Capture the cell that displays the provided text and extract its (X, Y) central coordinate. 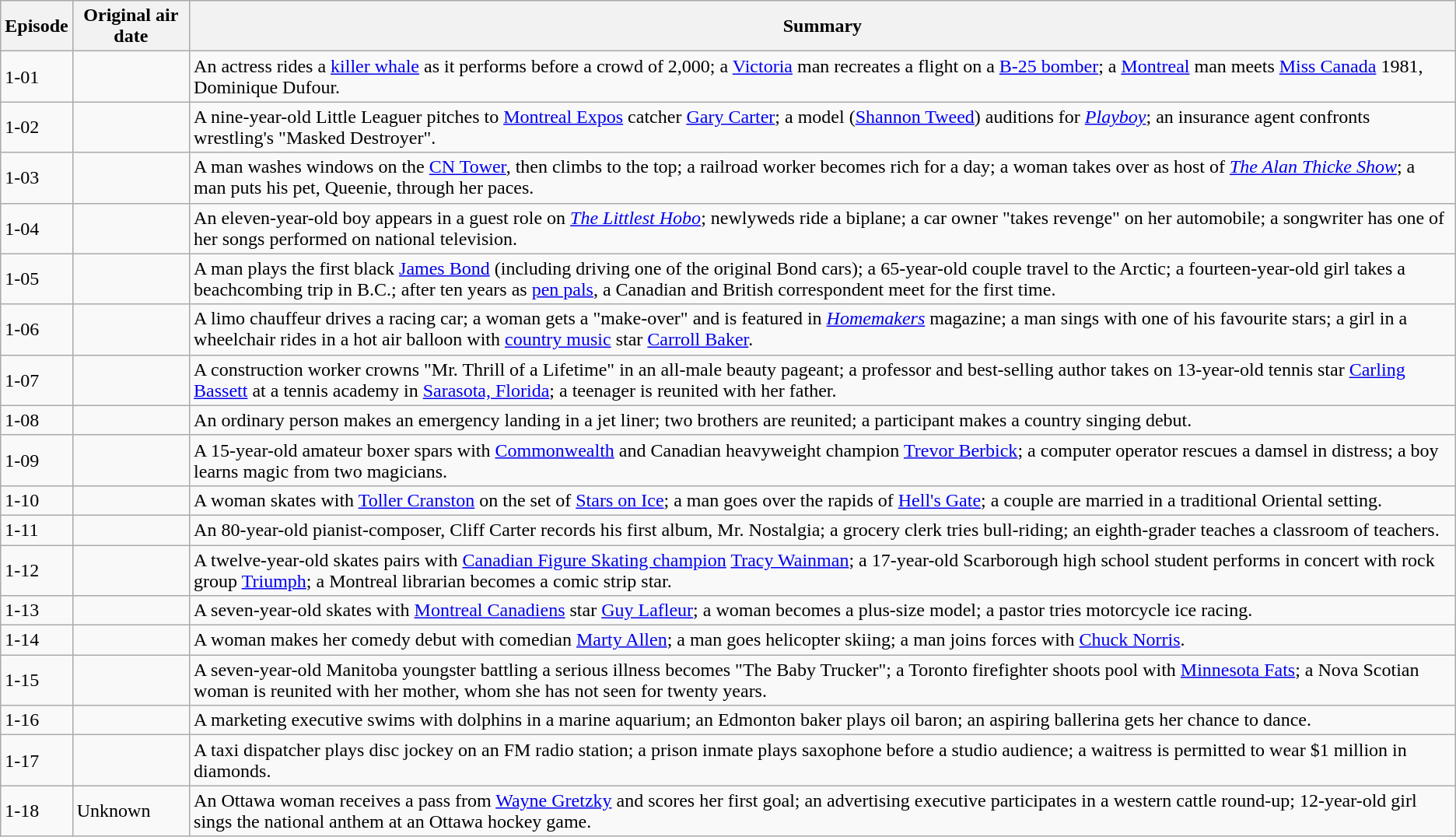
1-15 (37, 680)
1-03 (37, 177)
1-12 (37, 569)
1-10 (37, 500)
Episode (37, 26)
1-06 (37, 330)
1-13 (37, 611)
1-17 (37, 761)
1-18 (37, 811)
1-04 (37, 229)
1-11 (37, 530)
1-14 (37, 640)
1-08 (37, 420)
Summary (823, 26)
A seven-year-old skates with Montreal Canadiens star Guy Lafleur; a woman becomes a plus-size model; a pastor tries motorcycle ice racing. (823, 611)
A marketing executive swims with dolphins in a marine aquarium; an Edmonton baker plays oil baron; an aspiring ballerina gets her chance to dance. (823, 720)
1-01 (37, 76)
An ordinary person makes an emergency landing in a jet liner; two brothers are reunited; a participant makes a country singing debut. (823, 420)
1-16 (37, 720)
A woman makes her comedy debut with comedian Marty Allen; a man goes helicopter skiing; a man joins forces with Chuck Norris. (823, 640)
1-02 (37, 128)
1-09 (37, 461)
Unknown (131, 811)
1-07 (37, 380)
1-05 (37, 278)
Original air date (131, 26)
